Determine the (x, y) coordinate at the center of the cell enclosing the given text.  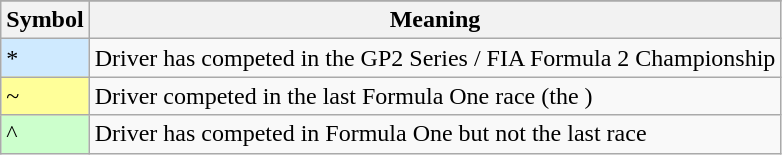
* (45, 58)
Meaning (435, 20)
~ (45, 96)
^ (45, 134)
Driver competed in the last Formula One race (the ) (435, 96)
Driver has competed in the GP2 Series / FIA Formula 2 Championship (435, 58)
Driver has competed in Formula One but not the last race (435, 134)
Symbol (45, 20)
